From the cell containing the given text, extract its center point as [x, y] coordinate. 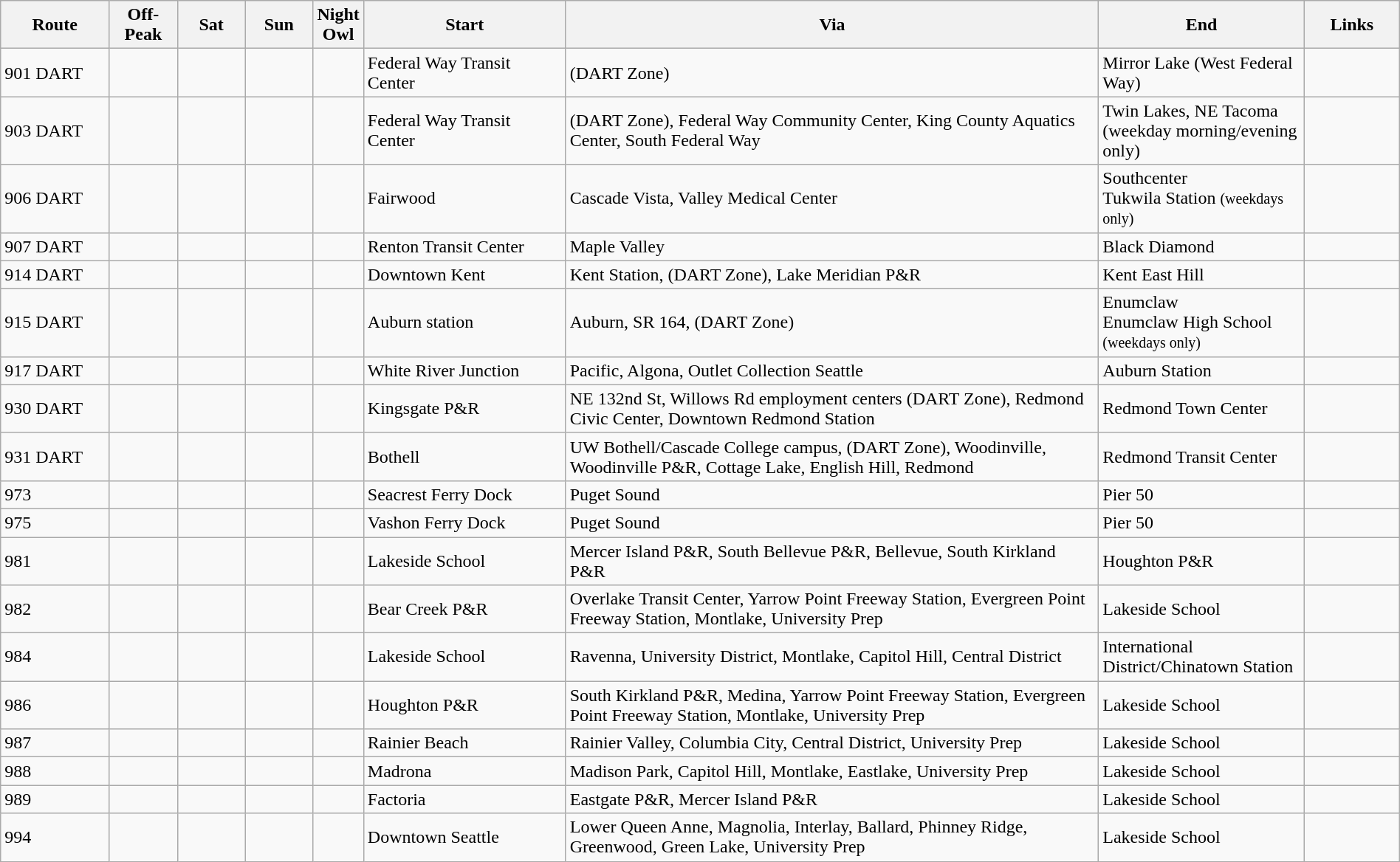
Madison Park, Capitol Hill, Montlake, Eastlake, University Prep [832, 771]
Auburn station [464, 323]
Sat [211, 25]
988 [55, 771]
Black Diamond [1202, 246]
989 [55, 799]
Sun [279, 25]
975 [55, 523]
931 DART [55, 456]
Mirror Lake (West Federal Way) [1202, 72]
Start [464, 25]
Cascade Vista, Valley Medical Center [832, 199]
Twin Lakes, NE Tacoma (weekday morning/evening only) [1202, 131]
Kingsgate P&R [464, 409]
Madrona [464, 771]
Kent Station, (DART Zone), Lake Meridian P&R [832, 275]
Route [55, 25]
Lower Queen Anne, Magnolia, Interlay, Ballard, Phinney Ridge, Greenwood, Green Lake, University Prep [832, 837]
Factoria [464, 799]
Overlake Transit Center, Yarrow Point Freeway Station, Evergreen Point Freeway Station, Montlake, University Prep [832, 610]
Off-Peak [143, 25]
Redmond Transit Center [1202, 456]
Bear Creek P&R [464, 610]
EnumclawEnumclaw High School (weekdays only) [1202, 323]
982 [55, 610]
Rainier Valley, Columbia City, Central District, University Prep [832, 743]
906 DART [55, 199]
Mercer Island P&R, South Bellevue P&R, Bellevue, South Kirkland P&R [832, 561]
917 DART [55, 370]
Renton Transit Center [464, 246]
Vashon Ferry Dock [464, 523]
Seacrest Ferry Dock [464, 494]
Fairwood [464, 199]
930 DART [55, 409]
Rainier Beach [464, 743]
987 [55, 743]
South Kirkland P&R, Medina, Yarrow Point Freeway Station, Evergreen Point Freeway Station, Montlake, University Prep [832, 706]
994 [55, 837]
Links [1351, 25]
Eastgate P&R, Mercer Island P&R [832, 799]
End [1202, 25]
915 DART [55, 323]
986 [55, 706]
973 [55, 494]
Maple Valley [832, 246]
Redmond Town Center [1202, 409]
Auburn Station [1202, 370]
Downtown Seattle [464, 837]
Auburn, SR 164, (DART Zone) [832, 323]
NE 132nd St, Willows Rd employment centers (DART Zone), Redmond Civic Center, Downtown Redmond Station [832, 409]
White River Junction [464, 370]
(DART Zone) [832, 72]
981 [55, 561]
903 DART [55, 131]
International District/Chinatown Station [1202, 657]
Night Owl [338, 25]
914 DART [55, 275]
Pacific, Algona, Outlet Collection Seattle [832, 370]
901 DART [55, 72]
Via [832, 25]
907 DART [55, 246]
SouthcenterTukwila Station (weekdays only) [1202, 199]
UW Bothell/Cascade College campus, (DART Zone), Woodinville, Woodinville P&R, Cottage Lake, English Hill, Redmond [832, 456]
Bothell [464, 456]
984 [55, 657]
(DART Zone), Federal Way Community Center, King County Aquatics Center, South Federal Way [832, 131]
Ravenna, University District, Montlake, Capitol Hill, Central District [832, 657]
Kent East Hill [1202, 275]
Downtown Kent [464, 275]
